Determine the [x, y] coordinate at the center of the cell enclosing the given text.  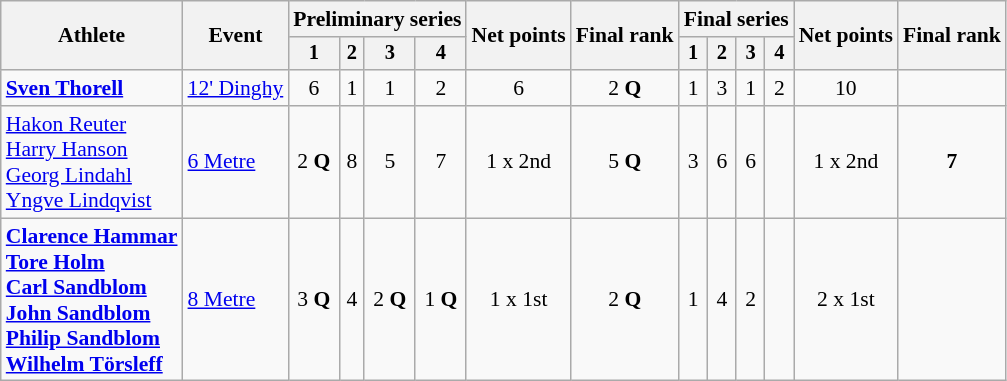
Sven Thorell [92, 88]
8 [352, 162]
6 Metre [236, 162]
5 [390, 162]
Clarence HammarTore HolmCarl SandblomJohn SandblomPhilip SandblomWilhelm Törsleff [92, 300]
Athlete [92, 36]
5 Q [625, 162]
3 Q [314, 300]
8 Metre [236, 300]
Event [236, 36]
10 [846, 88]
1 x 1st [518, 300]
Final series [736, 19]
Hakon ReuterHarry HansonGeorg LindahlYngve Lindqvist [92, 162]
12' Dinghy [236, 88]
2 x 1st [846, 300]
1 Q [440, 300]
Preliminary series [377, 19]
